Determine the (X, Y) coordinate at the center of the cell enclosing the given text.  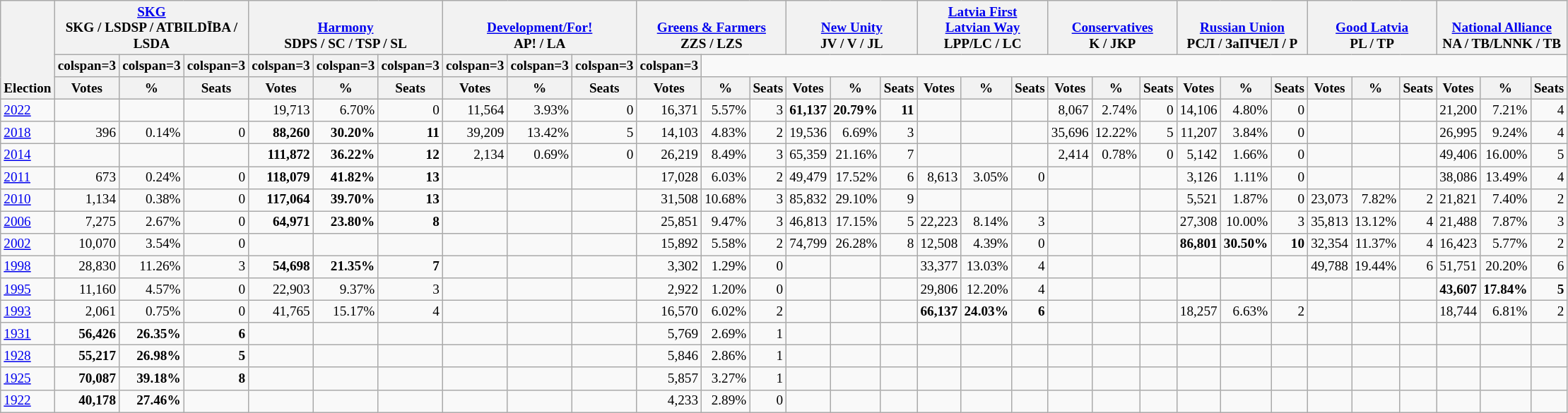
11,160 (87, 289)
SKGSKG / LSDSP / ATBILDĪBA / LSDA (151, 28)
29.10% (856, 200)
17.84% (1506, 289)
6.02% (726, 311)
17.15% (856, 222)
9 (899, 200)
10.68% (726, 200)
6.81% (1506, 311)
11,207 (1198, 133)
3.27% (726, 378)
673 (87, 177)
6.70% (346, 110)
8.14% (986, 222)
2,134 (475, 155)
3.54% (152, 244)
13.03% (986, 267)
29,806 (939, 289)
2,414 (1070, 155)
10,070 (87, 244)
31,508 (669, 200)
1931 (28, 334)
40,178 (87, 401)
15.17% (346, 311)
118,079 (281, 177)
38,086 (1458, 177)
5.77% (1506, 244)
20.20% (1506, 267)
74,799 (808, 244)
30.50% (1246, 244)
9.47% (726, 222)
30.20% (346, 133)
11,564 (475, 110)
27,308 (1198, 222)
21.16% (856, 155)
26,995 (1458, 133)
8,067 (1070, 110)
7,275 (87, 222)
3,126 (1198, 177)
5,857 (669, 378)
88,260 (281, 133)
13.12% (1375, 222)
22,903 (281, 289)
66,137 (939, 311)
5,846 (669, 357)
Development/For!AP! / LA (540, 28)
10.00% (1246, 222)
36.22% (346, 155)
49,406 (1458, 155)
6.63% (1246, 311)
Latvia FirstLatvian WayLPP/LC / LC (982, 28)
10 (1290, 244)
9.24% (1506, 133)
0.69% (540, 155)
3,302 (669, 267)
3.93% (540, 110)
86,801 (1198, 244)
49,788 (1330, 267)
396 (87, 133)
12 (411, 155)
11.37% (1375, 244)
2.67% (152, 222)
5,521 (1198, 200)
0.75% (152, 311)
2,061 (87, 311)
8,613 (939, 177)
16,570 (669, 311)
13.42% (540, 133)
5.58% (726, 244)
21.35% (346, 267)
2.69% (726, 334)
2.86% (726, 357)
21,821 (1458, 200)
117,064 (281, 200)
65,359 (808, 155)
12.20% (986, 289)
14,103 (669, 133)
26,219 (669, 155)
11.26% (152, 267)
26.98% (152, 357)
23.80% (346, 222)
41.82% (346, 177)
5,142 (1198, 155)
16,423 (1458, 244)
2011 (28, 177)
61,137 (808, 110)
7.87% (1506, 222)
4.80% (1246, 110)
5,769 (669, 334)
Greens & FarmersZZS / LZS (712, 28)
4.39% (986, 244)
19.44% (1375, 267)
7.40% (1506, 200)
111,872 (281, 155)
43,607 (1458, 289)
85,832 (808, 200)
1,134 (87, 200)
1.20% (726, 289)
8.49% (726, 155)
4.83% (726, 133)
1925 (28, 378)
27.46% (152, 401)
18,744 (1458, 311)
17.52% (856, 177)
0.24% (152, 177)
70,087 (87, 378)
3.84% (1246, 133)
19,713 (281, 110)
35,696 (1070, 133)
1.29% (726, 267)
25,851 (669, 222)
1.11% (1246, 177)
21,488 (1458, 222)
64,971 (281, 222)
56,426 (87, 334)
39,209 (475, 133)
2014 (28, 155)
35,813 (1330, 222)
HarmonySDPS / SC / TSP / SL (346, 28)
18,257 (1198, 311)
0.14% (152, 133)
New UnityJV / V / JL (852, 28)
33,377 (939, 267)
28,830 (87, 267)
2006 (28, 222)
21,200 (1458, 110)
39.18% (152, 378)
13.49% (1506, 177)
51,751 (1458, 267)
2.89% (726, 401)
6.03% (726, 177)
Election (28, 50)
54,698 (281, 267)
12,508 (939, 244)
16,371 (669, 110)
15,892 (669, 244)
9.37% (346, 289)
Good LatviaPL / TP (1372, 28)
24.03% (986, 311)
1922 (28, 401)
2018 (28, 133)
5.57% (726, 110)
55,217 (87, 357)
ConservativesK / JKP (1112, 28)
26.28% (856, 244)
2.74% (1116, 110)
7.82% (1375, 200)
14,106 (1198, 110)
3.05% (986, 177)
National AllianceNA / TB/LNNK / TB (1502, 28)
6.69% (856, 133)
1.66% (1246, 155)
2002 (28, 244)
17,028 (669, 177)
16.00% (1506, 155)
49,479 (808, 177)
22,223 (939, 222)
46,813 (808, 222)
12.22% (1116, 133)
4.57% (152, 289)
39.70% (346, 200)
1.87% (1246, 200)
0.38% (152, 200)
1993 (28, 311)
20.79% (856, 110)
41,765 (281, 311)
7.21% (1506, 110)
23,073 (1330, 200)
2022 (28, 110)
2010 (28, 200)
0.78% (1116, 155)
2,922 (669, 289)
26.35% (152, 334)
4,233 (669, 401)
1995 (28, 289)
19,536 (808, 133)
Russian UnionРСЛ / ЗаПЧЕЛ / P (1242, 28)
1998 (28, 267)
1928 (28, 357)
32,354 (1330, 244)
